Return the (X, Y) coordinate for the center point of the cell that contains the specified text.  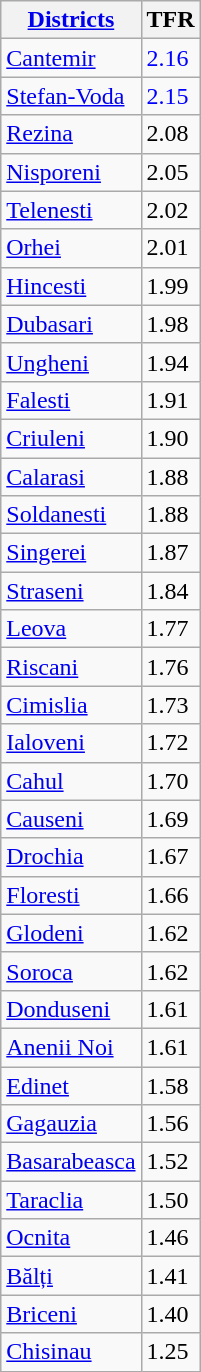
Taraclia (71, 1200)
Criuleni (71, 438)
Nisporeni (71, 172)
Basarabeasca (71, 1162)
Falesti (71, 400)
Singerei (71, 553)
Soldanesti (71, 515)
Ocnita (71, 1238)
Soroca (71, 971)
Orhei (71, 248)
Cahul (71, 781)
2.02 (170, 210)
1.70 (170, 781)
Ialoveni (71, 743)
1.87 (170, 553)
2.15 (170, 96)
Bălți (71, 1276)
1.58 (170, 1085)
1.25 (170, 1352)
Donduseni (71, 1009)
1.98 (170, 324)
Districts (71, 20)
2.01 (170, 248)
Riscani (71, 667)
1.56 (170, 1124)
Briceni (71, 1314)
Stefan-Voda (71, 96)
2.05 (170, 172)
2.08 (170, 134)
Dubasari (71, 324)
1.91 (170, 400)
TFR (170, 20)
1.84 (170, 591)
1.66 (170, 895)
1.69 (170, 819)
Hincesti (71, 286)
Drochia (71, 857)
Cantemir (71, 58)
1.41 (170, 1276)
Anenii Noi (71, 1047)
Ungheni (71, 362)
1.40 (170, 1314)
1.76 (170, 667)
Leova (71, 629)
Chisinau (71, 1352)
1.67 (170, 857)
Causeni (71, 819)
1.50 (170, 1200)
1.46 (170, 1238)
Cimislia (71, 705)
Floresti (71, 895)
1.90 (170, 438)
1.77 (170, 629)
1.72 (170, 743)
Straseni (71, 591)
Calarasi (71, 477)
Rezina (71, 134)
1.94 (170, 362)
Gagauzia (71, 1124)
2.16 (170, 58)
Glodeni (71, 933)
1.73 (170, 705)
1.52 (170, 1162)
Edinet (71, 1085)
1.99 (170, 286)
Telenesti (71, 210)
